Return (X, Y) of the center of cell containing provided text 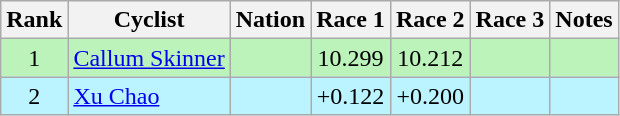
Race 3 (510, 20)
Cyclist (149, 20)
+0.122 (351, 96)
10.212 (430, 58)
1 (34, 58)
+0.200 (430, 96)
Xu Chao (149, 96)
Race 2 (430, 20)
2 (34, 96)
Notes (584, 20)
Nation (270, 20)
10.299 (351, 58)
Race 1 (351, 20)
Rank (34, 20)
Callum Skinner (149, 58)
